Locate the cell with the specified text and output its (x, y) center coordinate. 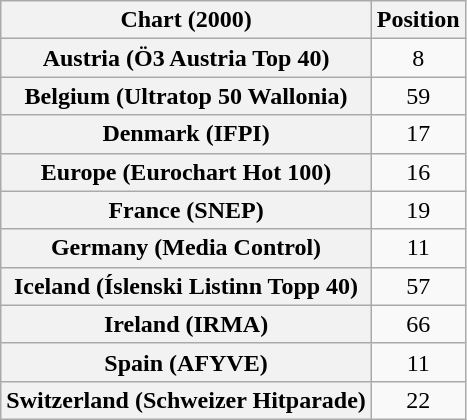
Chart (2000) (186, 20)
19 (418, 210)
Europe (Eurochart Hot 100) (186, 172)
59 (418, 96)
Switzerland (Schweizer Hitparade) (186, 400)
Position (418, 20)
Ireland (IRMA) (186, 324)
Spain (AFYVE) (186, 362)
57 (418, 286)
France (SNEP) (186, 210)
66 (418, 324)
Austria (Ö3 Austria Top 40) (186, 58)
Germany (Media Control) (186, 248)
22 (418, 400)
Denmark (IFPI) (186, 134)
Belgium (Ultratop 50 Wallonia) (186, 96)
Iceland (Íslenski Listinn Topp 40) (186, 286)
8 (418, 58)
17 (418, 134)
16 (418, 172)
